Scan for the cell matching the given text and deliver its [x, y] coordinate at center. 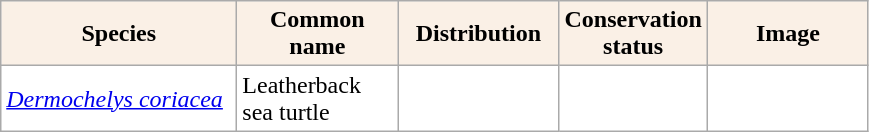
Leatherback sea turtle [318, 98]
Dermochelys coriacea [119, 98]
Common name [318, 34]
Image [788, 34]
Species [119, 34]
Conservation status [633, 34]
Distribution [478, 34]
